Extract the (x, y) coordinate from the center of the cell holding the provided text.  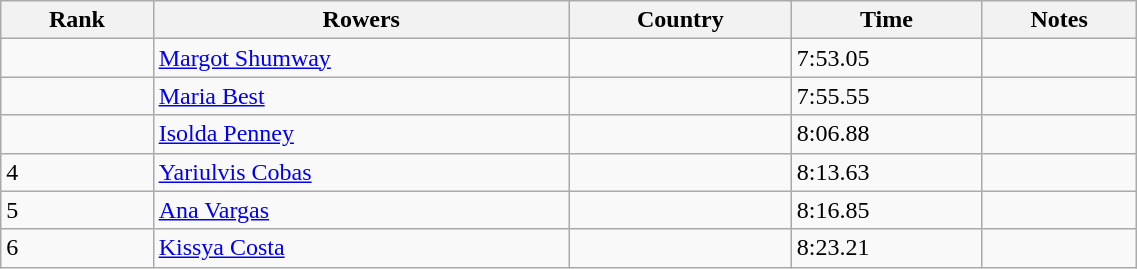
Rank (77, 20)
Notes (1058, 20)
Kissya Costa (361, 248)
Isolda Penney (361, 134)
7:55.55 (886, 96)
7:53.05 (886, 58)
Yariulvis Cobas (361, 172)
Time (886, 20)
Margot Shumway (361, 58)
8:06.88 (886, 134)
8:13.63 (886, 172)
Ana Vargas (361, 210)
4 (77, 172)
8:23.21 (886, 248)
6 (77, 248)
Country (680, 20)
Maria Best (361, 96)
Rowers (361, 20)
5 (77, 210)
8:16.85 (886, 210)
